Pinpoint the cell where the given text exists, returning its (X, Y) midpoint coordinate. 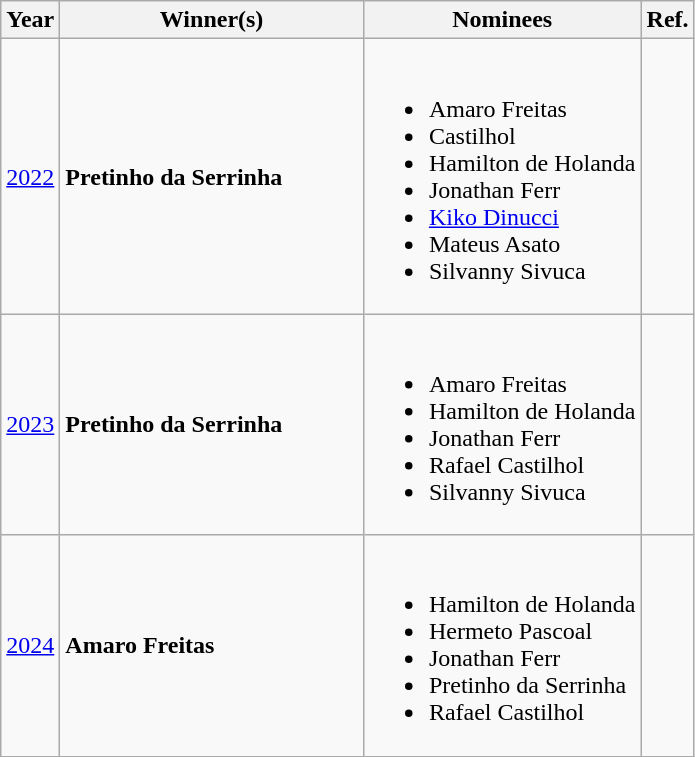
Ref. (668, 20)
Nominees (502, 20)
Amaro FreitasCastilholHamilton de HolandaJonathan FerrKiko DinucciMateus AsatoSilvanny Sivuca (502, 176)
Year (30, 20)
2022 (30, 176)
Amaro Freitas (212, 646)
2024 (30, 646)
Winner(s) (212, 20)
Hamilton de HolandaHermeto PascoalJonathan FerrPretinho da SerrinhaRafael Castilhol (502, 646)
2023 (30, 424)
Amaro FreitasHamilton de HolandaJonathan FerrRafael CastilholSilvanny Sivuca (502, 424)
